Capture the cell that displays the provided text and extract its [x, y] central coordinate. 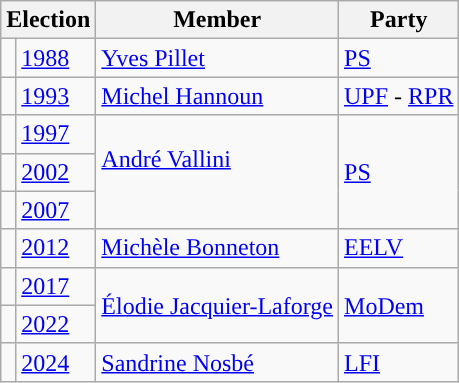
2024 [56, 362]
1997 [56, 134]
Party [399, 20]
Élodie Jacquier-Laforge [218, 305]
Sandrine Nosbé [218, 362]
Yves Pillet [218, 58]
Election [48, 20]
1988 [56, 58]
2007 [56, 210]
2002 [56, 172]
Michèle Bonneton [218, 248]
LFI [399, 362]
2017 [56, 286]
2022 [56, 324]
André Vallini [218, 172]
EELV [399, 248]
1993 [56, 96]
2012 [56, 248]
MoDem [399, 305]
UPF - RPR [399, 96]
Michel Hannoun [218, 96]
Member [218, 20]
